Return (x, y) of the center of cell containing provided text 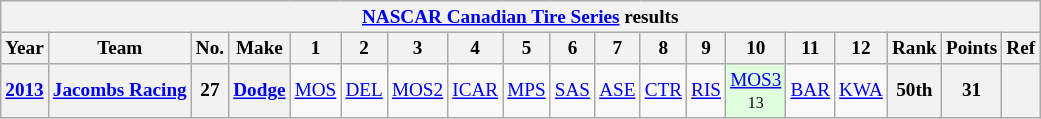
5 (527, 48)
RIS (706, 91)
2013 (25, 91)
6 (572, 48)
Points (971, 48)
4 (476, 48)
Ref (1021, 48)
2 (364, 48)
11 (810, 48)
NASCAR Canadian Tire Series results (520, 17)
Make (260, 48)
MOS2 (417, 91)
Jacombs Racing (120, 91)
31 (971, 91)
8 (663, 48)
Year (25, 48)
Dodge (260, 91)
MOS (316, 91)
MOS313 (756, 91)
Team (120, 48)
DEL (364, 91)
3 (417, 48)
SAS (572, 91)
10 (756, 48)
MPS (527, 91)
KWA (862, 91)
Rank (914, 48)
ASE (618, 91)
ICAR (476, 91)
No. (210, 48)
1 (316, 48)
12 (862, 48)
7 (618, 48)
27 (210, 91)
BAR (810, 91)
9 (706, 48)
50th (914, 91)
CTR (663, 91)
